Search for the cell housing the specified text and yield its (X, Y) center coordinate. 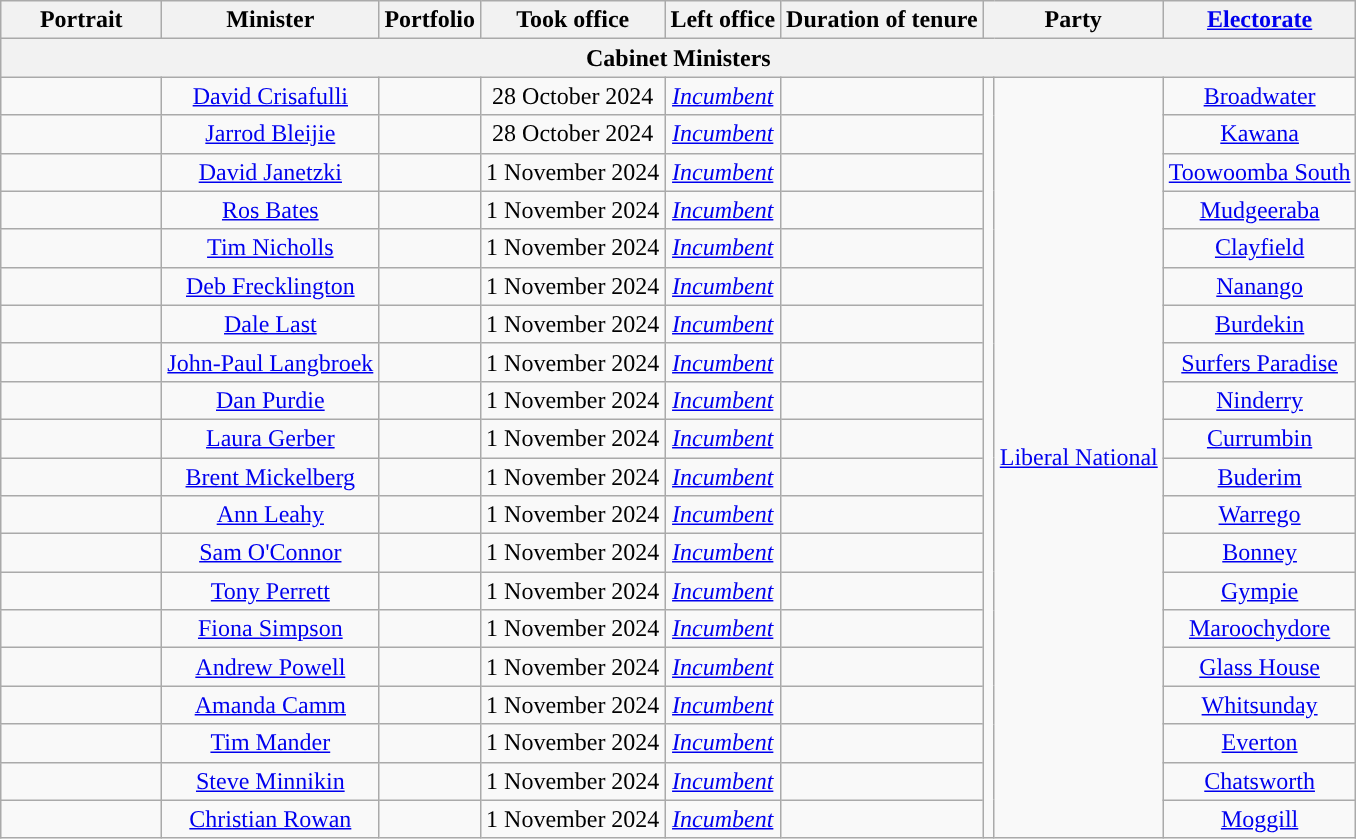
Cabinet Ministers (678, 58)
Portrait (82, 20)
Gympie (1260, 591)
Bonney (1260, 553)
Mudgeeraba (1260, 210)
Brent Mickelberg (270, 477)
Glass House (1260, 667)
Ros Bates (270, 210)
Andrew Powell (270, 667)
Ninderry (1260, 400)
Tony Perrett (270, 591)
Minister (270, 20)
Liberal National (1078, 458)
Jarrod Bleijie (270, 134)
Broadwater (1260, 96)
Buderim (1260, 477)
Steve Minnikin (270, 781)
Ann Leahy (270, 515)
Toowoomba South (1260, 172)
Moggill (1260, 819)
Currumbin (1260, 438)
Sam O'Connor (270, 553)
Warrego (1260, 515)
David Janetzki (270, 172)
Everton (1260, 743)
Dale Last (270, 324)
Party (1073, 20)
Amanda Camm (270, 705)
Kawana (1260, 134)
Dan Purdie (270, 400)
Clayfield (1260, 248)
Christian Rowan (270, 819)
Maroochydore (1260, 629)
Electorate (1260, 20)
Chatsworth (1260, 781)
Left office (723, 20)
Nanango (1260, 286)
John-Paul Langbroek (270, 362)
Deb Frecklington (270, 286)
Laura Gerber (270, 438)
Surfers Paradise (1260, 362)
Fiona Simpson (270, 629)
Duration of tenure (882, 20)
Burdekin (1260, 324)
Tim Nicholls (270, 248)
Whitsunday (1260, 705)
David Crisafulli (270, 96)
Portfolio (430, 20)
Took office (573, 20)
Tim Mander (270, 743)
